Detect which cell encompasses the target text, then output its [x, y] center coordinate. 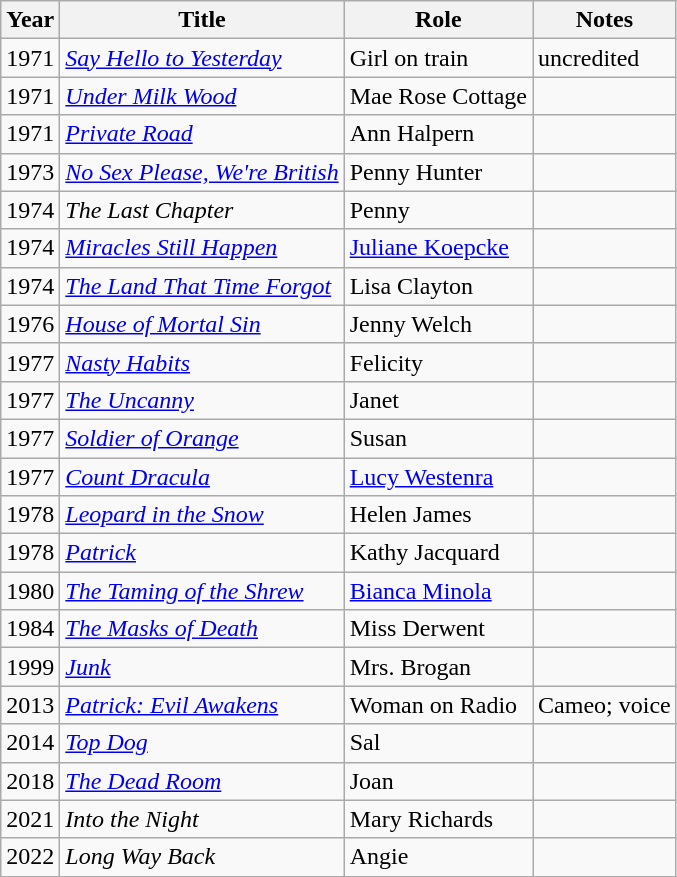
Role [438, 20]
Miss Derwent [438, 629]
Miracles Still Happen [202, 248]
Say Hello to Yesterday [202, 58]
Jenny Welch [438, 324]
Penny Hunter [438, 172]
Mae Rose Cottage [438, 96]
Mary Richards [438, 819]
Title [202, 20]
1999 [30, 667]
Angie [438, 857]
Year [30, 20]
2013 [30, 705]
Soldier of Orange [202, 438]
1980 [30, 591]
Helen James [438, 515]
Susan [438, 438]
Into the Night [202, 819]
Patrick: Evil Awakens [202, 705]
Janet [438, 400]
Woman on Radio [438, 705]
Bianca Minola [438, 591]
Girl on train [438, 58]
Private Road [202, 134]
Count Dracula [202, 477]
Kathy Jacquard [438, 553]
The Last Chapter [202, 210]
Lucy Westenra [438, 477]
The Dead Room [202, 781]
No Sex Please, We're British [202, 172]
Leopard in the Snow [202, 515]
Lisa Clayton [438, 286]
Long Way Back [202, 857]
Ann Halpern [438, 134]
1976 [30, 324]
uncredited [605, 58]
The Taming of the Shrew [202, 591]
1984 [30, 629]
House of Mortal Sin [202, 324]
Juliane Koepcke [438, 248]
2014 [30, 743]
Top Dog [202, 743]
Junk [202, 667]
Penny [438, 210]
Cameo; voice [605, 705]
Under Milk Wood [202, 96]
Mrs. Brogan [438, 667]
2022 [30, 857]
Felicity [438, 362]
2021 [30, 819]
The Land That Time Forgot [202, 286]
Patrick [202, 553]
Notes [605, 20]
The Uncanny [202, 400]
2018 [30, 781]
1973 [30, 172]
Joan [438, 781]
The Masks of Death [202, 629]
Sal [438, 743]
Nasty Habits [202, 362]
